Return the [X, Y] coordinate for the center point of the cell that contains the specified text.  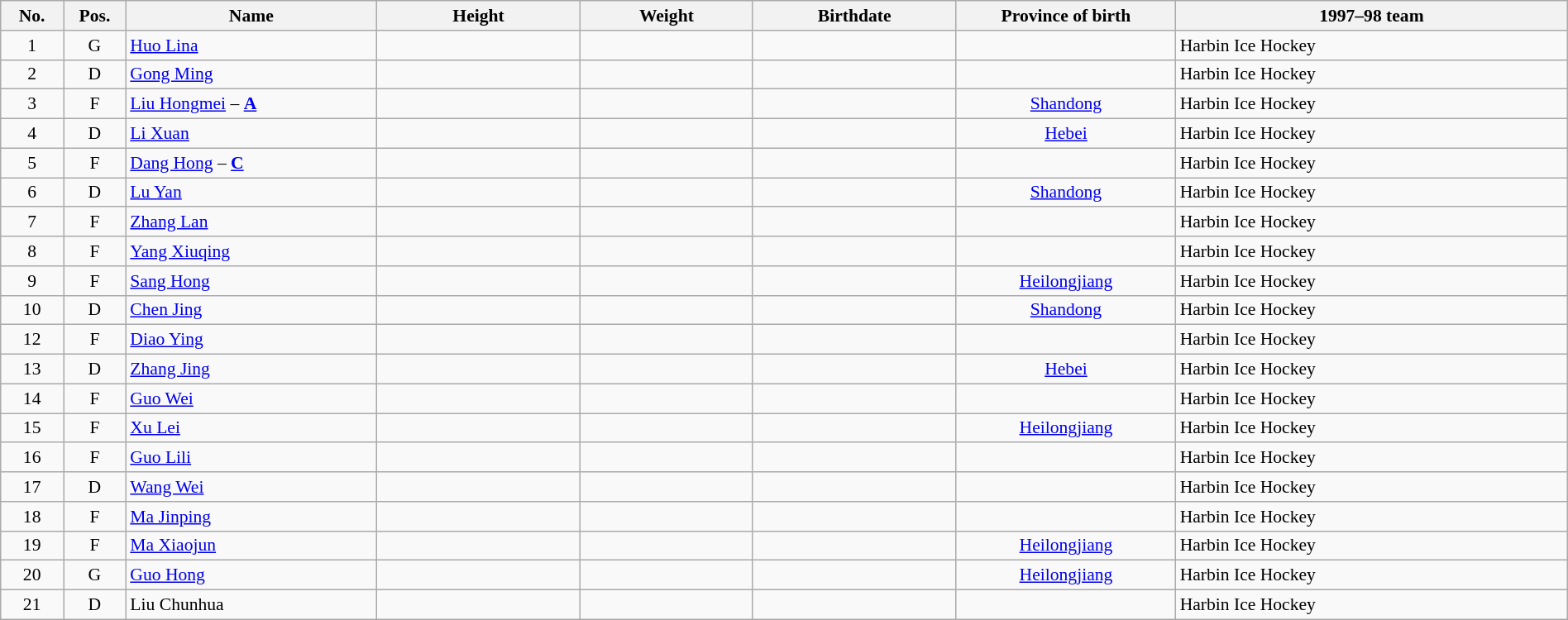
5 [32, 163]
Zhang Jing [251, 370]
Chen Jing [251, 310]
Ma Xiaojun [251, 546]
Guo Lili [251, 458]
Zhang Lan [251, 222]
Sang Hong [251, 281]
Yang Xiuqing [251, 251]
Lu Yan [251, 193]
1 [32, 45]
20 [32, 575]
18 [32, 517]
Liu Chunhua [251, 605]
Guo Wei [251, 398]
Pos. [95, 16]
Guo Hong [251, 575]
Liu Hongmei – A [251, 104]
Birthdate [854, 16]
4 [32, 134]
10 [32, 310]
16 [32, 458]
9 [32, 281]
Weight [667, 16]
6 [32, 193]
Province of birth [1065, 16]
Ma Jinping [251, 517]
Height [478, 16]
Huo Lina [251, 45]
12 [32, 340]
Xu Lei [251, 428]
8 [32, 251]
1997–98 team [1372, 16]
Gong Ming [251, 74]
Wang Wei [251, 487]
Li Xuan [251, 134]
14 [32, 398]
No. [32, 16]
Diao Ying [251, 340]
17 [32, 487]
3 [32, 104]
15 [32, 428]
13 [32, 370]
19 [32, 546]
21 [32, 605]
7 [32, 222]
Name [251, 16]
Dang Hong – C [251, 163]
2 [32, 74]
